For the text-containing cell, return its midpoint in (X, Y) coordinate format. 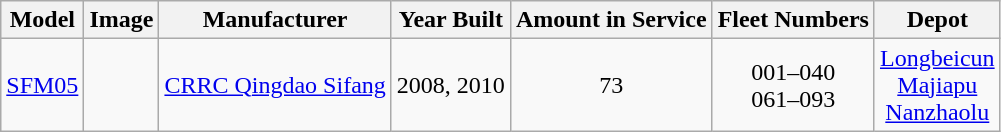
001–040061–093 (793, 85)
Model (42, 20)
CRRC Qingdao Sifang (275, 85)
Manufacturer (275, 20)
Amount in Service (611, 20)
Depot (937, 20)
LongbeicunMajiapuNanzhaolu (937, 85)
Fleet Numbers (793, 20)
Image (122, 20)
73 (611, 85)
SFM05 (42, 85)
2008, 2010 (450, 85)
Year Built (450, 20)
